Identify which cell holds the provided text, then report its (X, Y) central coordinate. 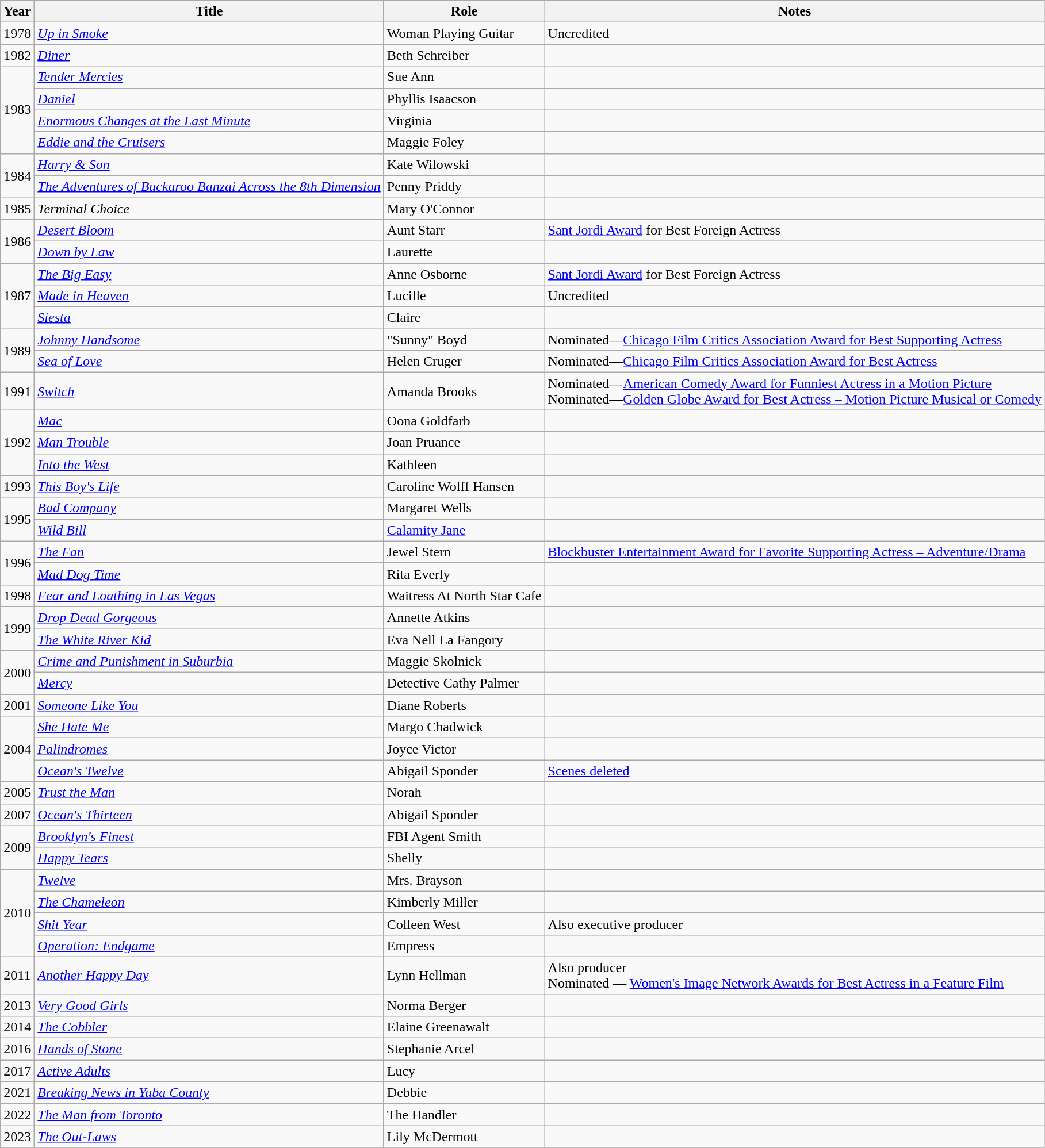
Ocean's Thirteen (209, 815)
Down by Law (209, 252)
1986 (17, 241)
She Hate Me (209, 727)
Sue Ann (464, 77)
Anne Osborne (464, 274)
1978 (17, 33)
1985 (17, 208)
Kathleen (464, 464)
Waitress At North Star Cafe (464, 596)
2023 (17, 1137)
The Man from Toronto (209, 1115)
Annette Atkins (464, 617)
Maggie Foley (464, 143)
Drop Dead Gorgeous (209, 617)
Daniel (209, 99)
Margaret Wells (464, 508)
Made in Heaven (209, 296)
Laurette (464, 252)
Sea of Love (209, 362)
Penny Priddy (464, 186)
Title (209, 11)
Blockbuster Entertainment Award for Favorite Supporting Actress – Adventure/Drama (795, 552)
Terminal Choice (209, 208)
Another Happy Day (209, 975)
Palindromes (209, 749)
Diane Roberts (464, 705)
Kimberly Miller (464, 902)
Ocean's Twelve (209, 771)
2022 (17, 1115)
2001 (17, 705)
Lynn Hellman (464, 975)
Debbie (464, 1093)
The Cobbler (209, 1027)
Breaking News in Yuba County (209, 1093)
2014 (17, 1027)
Virginia (464, 121)
Up in Smoke (209, 33)
The White River Kid (209, 640)
Stephanie Arcel (464, 1049)
Also producerNominated — Women's Image Network Awards for Best Actress in a Feature Film (795, 975)
1993 (17, 486)
2007 (17, 815)
Woman Playing Guitar (464, 33)
Eddie and the Cruisers (209, 143)
Johnny Handsome (209, 340)
Trust the Man (209, 793)
The Out-Laws (209, 1137)
Mad Dog Time (209, 574)
Diner (209, 55)
The Adventures of Buckaroo Banzai Across the 8th Dimension (209, 186)
Twelve (209, 880)
Role (464, 11)
Also executive producer (795, 924)
Year (17, 11)
2005 (17, 793)
Wild Bill (209, 530)
Scenes deleted (795, 771)
2017 (17, 1071)
Nominated—Chicago Film Critics Association Award for Best Supporting Actress (795, 340)
Mrs. Brayson (464, 880)
Very Good Girls (209, 1005)
Mary O'Connor (464, 208)
Bad Company (209, 508)
Fear and Loathing in Las Vegas (209, 596)
Brooklyn's Finest (209, 836)
Tender Mercies (209, 77)
2010 (17, 913)
Happy Tears (209, 858)
"Sunny" Boyd (464, 340)
1987 (17, 296)
Shelly (464, 858)
Shit Year (209, 924)
Mercy (209, 684)
The Big Easy (209, 274)
Norah (464, 793)
2011 (17, 975)
Hands of Stone (209, 1049)
The Chameleon (209, 902)
Joyce Victor (464, 749)
1991 (17, 391)
Someone Like You (209, 705)
Colleen West (464, 924)
Claire (464, 318)
Siesta (209, 318)
Active Adults (209, 1071)
FBI Agent Smith (464, 836)
1996 (17, 563)
Beth Schreiber (464, 55)
1999 (17, 628)
Lily McDermott (464, 1137)
1995 (17, 519)
Lucille (464, 296)
Man Trouble (209, 443)
Calamity Jane (464, 530)
Desert Bloom (209, 230)
Enormous Changes at the Last Minute (209, 121)
Detective Cathy Palmer (464, 684)
Norma Berger (464, 1005)
Aunt Starr (464, 230)
Harry & Son (209, 164)
Notes (795, 11)
This Boy's Life (209, 486)
2004 (17, 749)
Amanda Brooks (464, 391)
Into the West (209, 464)
Kate Wilowski (464, 164)
2021 (17, 1093)
Nominated—Chicago Film Critics Association Award for Best Actress (795, 362)
The Fan (209, 552)
1989 (17, 351)
Empress (464, 946)
2016 (17, 1049)
Jewel Stern (464, 552)
Margo Chadwick (464, 727)
Caroline Wolff Hansen (464, 486)
Oona Goldfarb (464, 421)
Helen Cruger (464, 362)
1982 (17, 55)
Elaine Greenawalt (464, 1027)
The Handler (464, 1115)
Eva Nell La Fangory (464, 640)
Joan Pruance (464, 443)
Mac (209, 421)
Lucy (464, 1071)
Rita Everly (464, 574)
Crime and Punishment in Suburbia (209, 662)
Operation: Endgame (209, 946)
Phyllis Isaacson (464, 99)
2013 (17, 1005)
2009 (17, 847)
1984 (17, 175)
1998 (17, 596)
1992 (17, 443)
Switch (209, 391)
1983 (17, 110)
2000 (17, 673)
Maggie Skolnick (464, 662)
